Output the [x, y] coordinate of the center of the cell containing the given text.  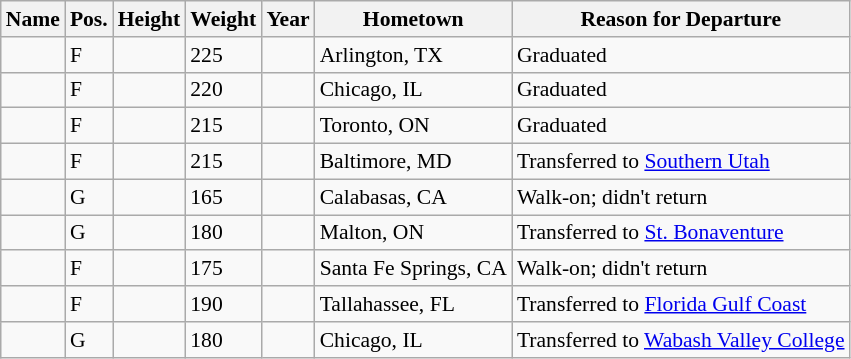
225 [223, 55]
Transferred to Florida Gulf Coast [681, 304]
Hometown [414, 19]
Arlington, TX [414, 55]
220 [223, 90]
Reason for Departure [681, 19]
Transferred to Wabash Valley College [681, 340]
Baltimore, MD [414, 162]
Height [149, 19]
165 [223, 197]
Tallahassee, FL [414, 304]
Calabasas, CA [414, 197]
175 [223, 269]
Transferred to Southern Utah [681, 162]
Malton, ON [414, 233]
Year [288, 19]
Weight [223, 19]
Santa Fe Springs, CA [414, 269]
Pos. [89, 19]
Toronto, ON [414, 126]
Transferred to St. Bonaventure [681, 233]
Name [33, 19]
190 [223, 304]
